Search for the cell housing the specified text and yield its (X, Y) center coordinate. 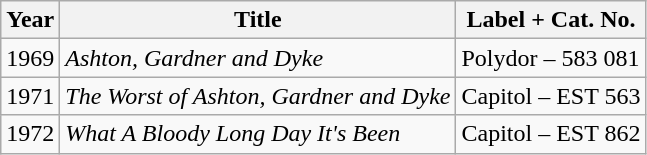
1971 (30, 96)
Polydor – 583 081 (551, 58)
What A Bloody Long Day It's Been (258, 134)
Title (258, 20)
Label + Cat. No. (551, 20)
Year (30, 20)
1969 (30, 58)
The Worst of Ashton, Gardner and Dyke (258, 96)
Capitol – EST 563 (551, 96)
1972 (30, 134)
Capitol – EST 862 (551, 134)
Ashton, Gardner and Dyke (258, 58)
